For the text-containing cell, return its midpoint in (x, y) coordinate format. 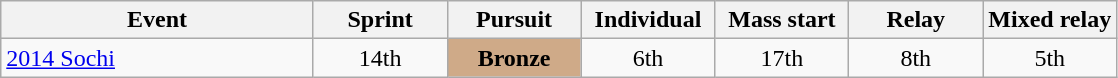
5th (1050, 58)
Individual (648, 20)
Relay (916, 20)
17th (782, 58)
8th (916, 58)
6th (648, 58)
Event (157, 20)
Mass start (782, 20)
Pursuit (514, 20)
Bronze (514, 58)
Mixed relay (1050, 20)
2014 Sochi (157, 58)
14th (380, 58)
Sprint (380, 20)
